Output the [X, Y] coordinate of the center of the cell containing the given text.  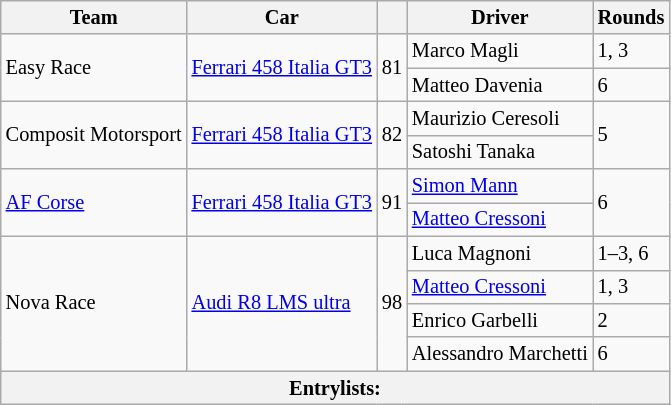
2 [632, 320]
82 [392, 134]
Simon Mann [500, 186]
Composit Motorsport [94, 134]
Car [282, 17]
Nova Race [94, 304]
Luca Magnoni [500, 253]
81 [392, 68]
91 [392, 202]
98 [392, 304]
Satoshi Tanaka [500, 152]
Entrylists: [335, 388]
Marco Magli [500, 51]
Driver [500, 17]
1–3, 6 [632, 253]
Alessandro Marchetti [500, 354]
5 [632, 134]
Team [94, 17]
Easy Race [94, 68]
Audi R8 LMS ultra [282, 304]
AF Corse [94, 202]
Maurizio Ceresoli [500, 118]
Rounds [632, 17]
Enrico Garbelli [500, 320]
Matteo Davenia [500, 85]
